Extract the (x, y) coordinate from the center of the cell holding the provided text.  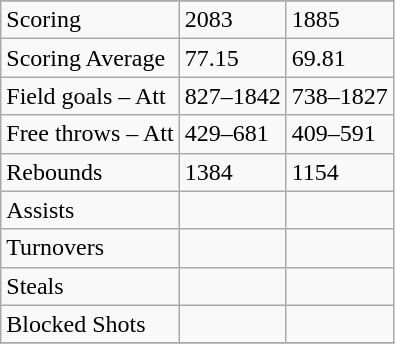
429–681 (232, 134)
Field goals – Att (90, 96)
Assists (90, 210)
1885 (340, 20)
77.15 (232, 58)
69.81 (340, 58)
Turnovers (90, 248)
Free throws – Att (90, 134)
409–591 (340, 134)
1384 (232, 172)
2083 (232, 20)
1154 (340, 172)
Scoring (90, 20)
Steals (90, 286)
Blocked Shots (90, 324)
827–1842 (232, 96)
738–1827 (340, 96)
Rebounds (90, 172)
Scoring Average (90, 58)
